Return the (X, Y) coordinate for the center point of the cell that contains the specified text.  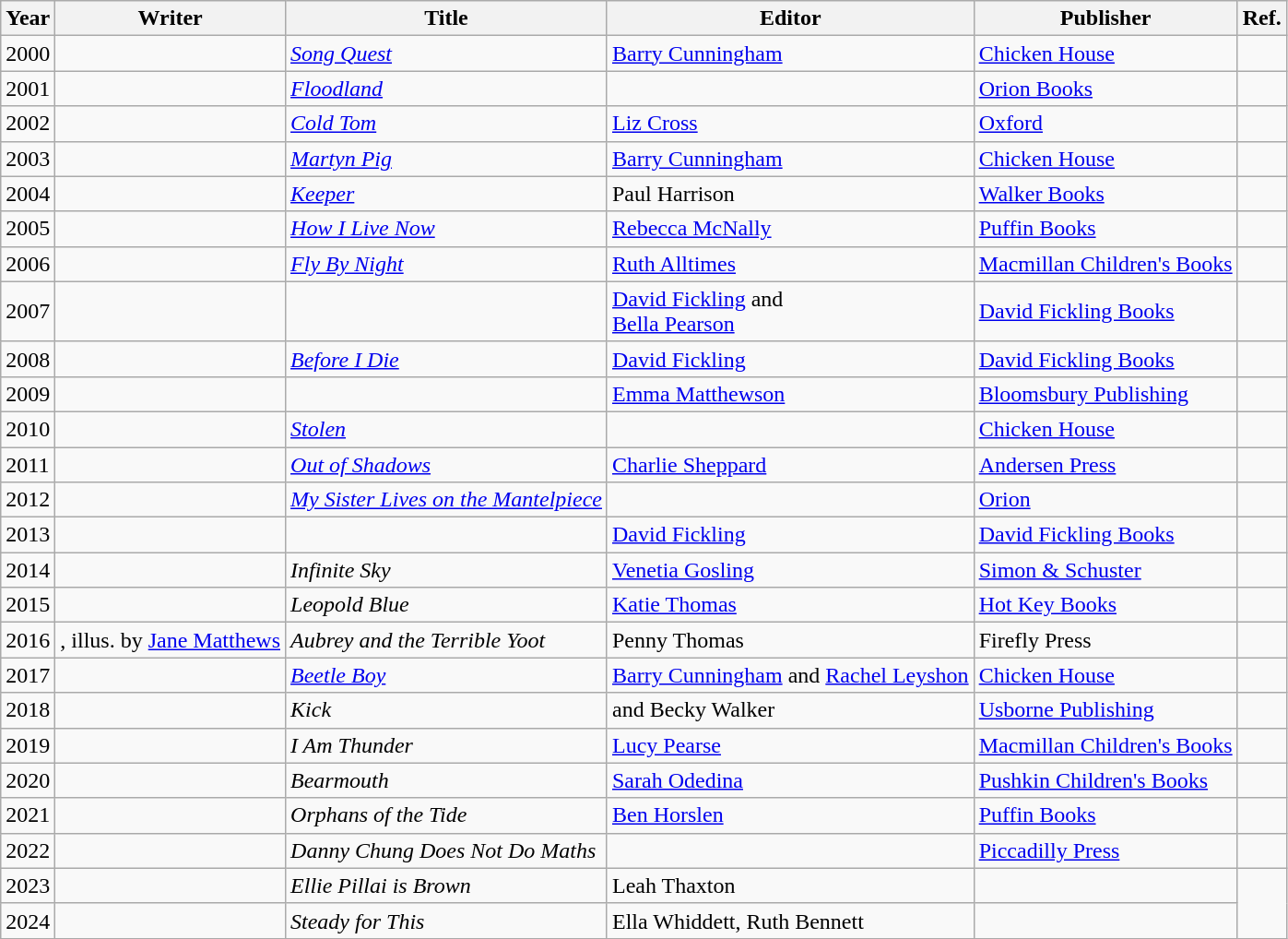
2019 (28, 745)
Firefly Press (1105, 640)
Aubrey and the Terrible Yoot (446, 640)
Cold Tom (446, 124)
Orion Books (1105, 89)
2012 (28, 500)
Ruth Alltimes (790, 264)
Pushkin Children's Books (1105, 780)
2018 (28, 710)
Orion (1105, 500)
2001 (28, 89)
2013 (28, 535)
2007 (28, 312)
Paul Harrison (790, 194)
Lucy Pearse (790, 745)
2003 (28, 159)
David Fickling and Bella Pearson (790, 312)
2014 (28, 570)
Song Quest (446, 53)
Editor (790, 18)
Infinite Sky (446, 570)
Year (28, 18)
2020 (28, 780)
Writer (171, 18)
Penny Thomas (790, 640)
Emma Matthewson (790, 394)
Walker Books (1105, 194)
Stolen (446, 429)
Venetia Gosling (790, 570)
2023 (28, 886)
2009 (28, 394)
Keeper (446, 194)
2017 (28, 675)
Out of Shadows (446, 464)
Usborne Publishing (1105, 710)
Simon & Schuster (1105, 570)
Beetle Boy (446, 675)
Ref. (1261, 18)
Steady for This (446, 921)
My Sister Lives on the Mantelpiece (446, 500)
Kick (446, 710)
Bearmouth (446, 780)
Floodland (446, 89)
Rebecca McNally (790, 229)
Oxford (1105, 124)
Andersen Press (1105, 464)
and Becky Walker (790, 710)
2000 (28, 53)
Leah Thaxton (790, 886)
Liz Cross (790, 124)
Martyn Pig (446, 159)
2015 (28, 605)
2006 (28, 264)
Ella Whiddett, Ruth Bennett (790, 921)
2016 (28, 640)
Leopold Blue (446, 605)
2024 (28, 921)
Katie Thomas (790, 605)
Bloomsbury Publishing (1105, 394)
Danny Chung Does Not Do Maths (446, 850)
2011 (28, 464)
2005 (28, 229)
Sarah Odedina (790, 780)
Title (446, 18)
2010 (28, 429)
Hot Key Books (1105, 605)
2004 (28, 194)
Ellie Pillai is Brown (446, 886)
How I Live Now (446, 229)
2008 (28, 359)
, illus. by Jane Matthews (171, 640)
Barry Cunningham and Rachel Leyshon (790, 675)
2021 (28, 815)
I Am Thunder (446, 745)
Orphans of the Tide (446, 815)
Publisher (1105, 18)
Piccadilly Press (1105, 850)
Charlie Sheppard (790, 464)
2022 (28, 850)
Before I Die (446, 359)
2002 (28, 124)
Ben Horslen (790, 815)
Fly By Night (446, 264)
